Locate the cell with the specified text and output its (X, Y) center coordinate. 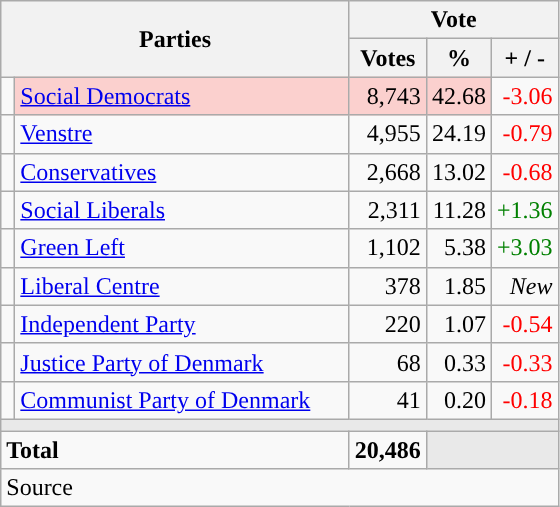
Communist Party of Denmark (182, 400)
1.07 (458, 324)
Total (176, 449)
20,486 (388, 449)
-0.18 (524, 400)
+3.03 (524, 248)
1,102 (388, 248)
Venstre (182, 134)
1.85 (458, 286)
-3.06 (524, 96)
2,668 (388, 172)
Justice Party of Denmark (182, 362)
2,311 (388, 210)
220 (388, 324)
Votes (388, 58)
-0.33 (524, 362)
-0.54 (524, 324)
42.68 (458, 96)
New (524, 286)
24.19 (458, 134)
Parties (176, 39)
13.02 (458, 172)
8,743 (388, 96)
-0.79 (524, 134)
+1.36 (524, 210)
378 (388, 286)
41 (388, 400)
% (458, 58)
Source (280, 488)
Social Democrats (182, 96)
4,955 (388, 134)
5.38 (458, 248)
Liberal Centre (182, 286)
Social Liberals (182, 210)
Vote (454, 20)
+ / - (524, 58)
0.33 (458, 362)
68 (388, 362)
Independent Party (182, 324)
Green Left (182, 248)
-0.68 (524, 172)
0.20 (458, 400)
Conservatives (182, 172)
11.28 (458, 210)
